Determine the (x, y) coordinate at the center of the cell enclosing the given text.  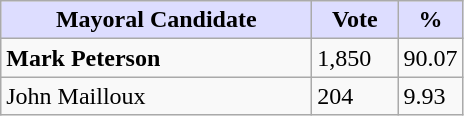
% (430, 20)
9.93 (430, 96)
Vote (355, 20)
Mayoral Candidate (156, 20)
90.07 (430, 58)
John Mailloux (156, 96)
Mark Peterson (156, 58)
1,850 (355, 58)
204 (355, 96)
